From the cell containing the given text, extract its center point as (x, y) coordinate. 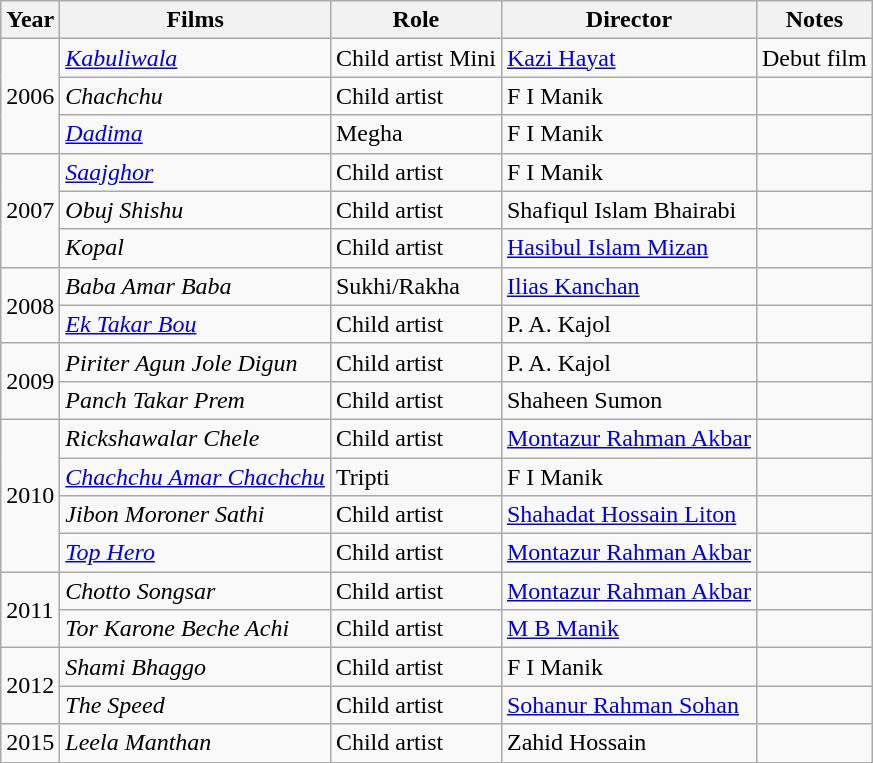
2009 (30, 381)
2008 (30, 305)
Rickshawalar Chele (196, 438)
Year (30, 20)
Jibon Moroner Sathi (196, 515)
M B Manik (628, 629)
Shahadat Hossain Liton (628, 515)
Kopal (196, 248)
Shaheen Sumon (628, 400)
Ilias Kanchan (628, 286)
Dadima (196, 134)
Shami Bhaggo (196, 667)
2012 (30, 686)
2006 (30, 96)
Chotto Songsar (196, 591)
Megha (416, 134)
Debut film (814, 58)
Kabuliwala (196, 58)
Baba Amar Baba (196, 286)
Sukhi/Rakha (416, 286)
Ek Takar Bou (196, 324)
Leela Manthan (196, 743)
Saajghor (196, 172)
Child artist Mini (416, 58)
Zahid Hossain (628, 743)
Kazi Hayat (628, 58)
Panch Takar Prem (196, 400)
Role (416, 20)
Obuj Shishu (196, 210)
2015 (30, 743)
Shafiqul Islam Bhairabi (628, 210)
Tripti (416, 477)
Sohanur Rahman Sohan (628, 705)
Top Hero (196, 553)
Tor Karone Beche Achi (196, 629)
Director (628, 20)
Chachchu Amar Chachchu (196, 477)
2010 (30, 495)
The Speed (196, 705)
Chachchu (196, 96)
Notes (814, 20)
Hasibul Islam Mizan (628, 248)
2007 (30, 210)
2011 (30, 610)
Films (196, 20)
Piriter Agun Jole Digun (196, 362)
